Capture the cell that displays the provided text and extract its [X, Y] central coordinate. 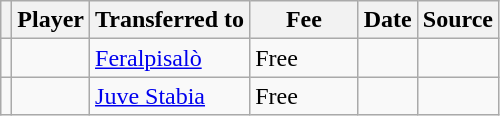
Source [458, 20]
Transferred to [170, 20]
Player [51, 20]
Fee [304, 20]
Date [388, 20]
Juve Stabia [170, 96]
Feralpisalò [170, 58]
